Determine the [x, y] coordinate at the center of the cell enclosing the given text.  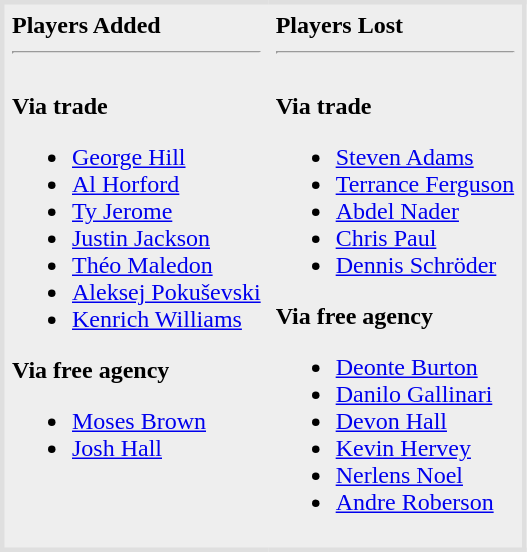
Players Added Via tradeGeorge HillAl HorfordTy JeromeJustin JacksonThéo MaledonAleksej PokuševskiKenrich WilliamsVia free agencyMoses BrownJosh Hall [135, 276]
